Find where the given text appears and provide that cell's center as [x, y] coordinate. 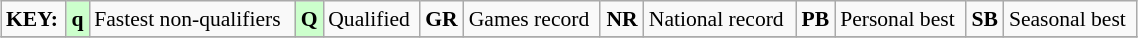
National record [720, 19]
GR [442, 19]
q [78, 19]
KEY: [34, 19]
Personal best [900, 19]
Seasonal best [1070, 19]
NR [622, 19]
SB [985, 19]
Games record [532, 19]
Qualified [371, 19]
Fastest non-qualifiers [192, 19]
Q [309, 19]
PB [816, 19]
